Output the [x, y] coordinate of the center of the cell containing the given text.  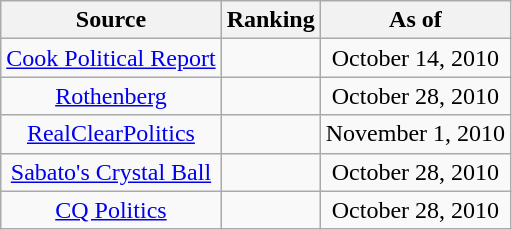
As of [415, 20]
Ranking [270, 20]
RealClearPolitics [111, 134]
Sabato's Crystal Ball [111, 172]
November 1, 2010 [415, 134]
Rothenberg [111, 96]
Source [111, 20]
Cook Political Report [111, 58]
CQ Politics [111, 210]
October 14, 2010 [415, 58]
